Detect which cell encompasses the target text, then output its (x, y) center coordinate. 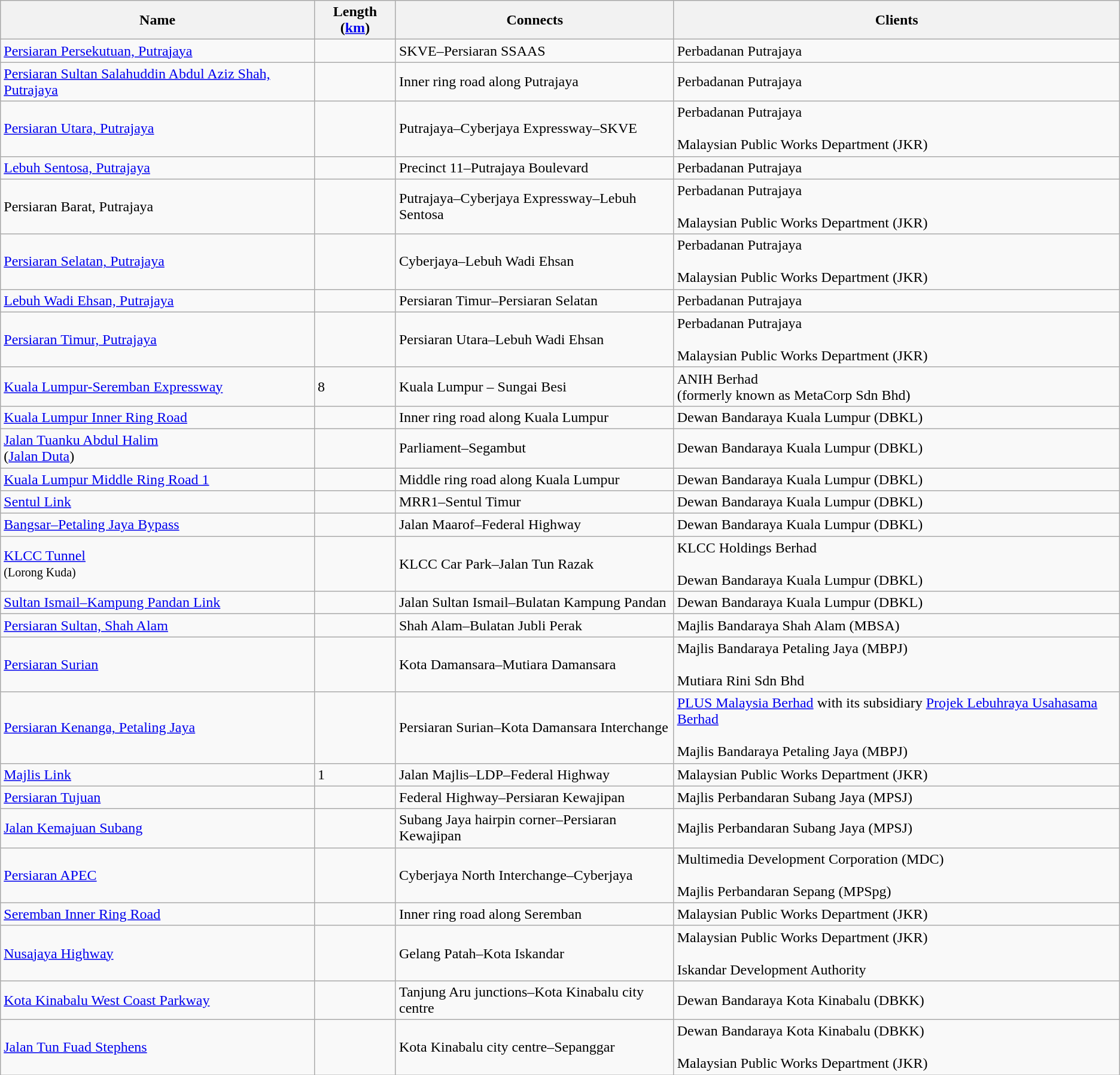
Name (158, 20)
Kuala Lumpur-Seremban Expressway (158, 387)
Shah Alam–Bulatan Jubli Perak (535, 625)
Persiaran Surian (158, 664)
Jalan Tuanku Abdul Halim(Jalan Duta) (158, 448)
Dewan Bandaraya Kota Kinabalu (DBKK) (896, 1000)
Persiaran Selatan, Putrajaya (158, 262)
Seremban Inner Ring Road (158, 914)
PLUS Malaysia Berhad with its subsidiary Projek Lebuhraya Usahasama BerhadMajlis Bandaraya Petaling Jaya (MBPJ) (896, 728)
8 (355, 387)
Jalan Maarof–Federal Highway (535, 525)
Persiaran Surian–Kota Damansara Interchange (535, 728)
SKVE–Persiaran SSAAS (535, 51)
Cyberjaya–Lebuh Wadi Ehsan (535, 262)
Putrajaya–Cyberjaya Expressway–Lebuh Sentosa (535, 207)
Clients (896, 20)
Sentul Link (158, 502)
Persiaran APEC (158, 875)
Kuala Lumpur Inner Ring Road (158, 417)
KLCC Tunnel(Lorong Kuda) (158, 564)
Dewan Bandaraya Kota Kinabalu (DBKK)Malaysian Public Works Department (JKR) (896, 1047)
Persiaran Kenanga, Petaling Jaya (158, 728)
Sultan Ismail–Kampung Pandan Link (158, 603)
Nusajaya Highway (158, 953)
Jalan Kemajuan Subang (158, 828)
Majlis Bandaraya Shah Alam (MBSA) (896, 625)
Kuala Lumpur – Sungai Besi (535, 387)
Persiaran Persekutuan, Putrajaya (158, 51)
Jalan Tun Fuad Stephens (158, 1047)
Jalan Majlis–LDP–Federal Highway (535, 775)
Multimedia Development Corporation (MDC)Majlis Perbandaran Sepang (MPSpg) (896, 875)
Gelang Patah–Kota Iskandar (535, 953)
1 (355, 775)
Precinct 11–Putrajaya Boulevard (535, 168)
Persiaran Timur–Persiaran Selatan (535, 300)
Persiaran Timur, Putrajaya (158, 339)
Lebuh Sentosa, Putrajaya (158, 168)
Putrajaya–Cyberjaya Expressway–SKVE (535, 129)
Bangsar–Petaling Jaya Bypass (158, 525)
Persiaran Utara–Lebuh Wadi Ehsan (535, 339)
Middle ring road along Kuala Lumpur (535, 479)
Subang Jaya hairpin corner–Persiaran Kewajipan (535, 828)
Inner ring road along Seremban (535, 914)
Persiaran Utara, Putrajaya (158, 129)
Kota Kinabalu city centre–Sepanggar (535, 1047)
MRR1–Sentul Timur (535, 502)
Length (km) (355, 20)
KLCC Holdings BerhadDewan Bandaraya Kuala Lumpur (DBKL) (896, 564)
Persiaran Sultan Salahuddin Abdul Aziz Shah, Putrajaya (158, 81)
Connects (535, 20)
Persiaran Tujuan (158, 797)
Tanjung Aru junctions–Kota Kinabalu city centre (535, 1000)
Malaysian Public Works Department (JKR)Iskandar Development Authority (896, 953)
Cyberjaya North Interchange–Cyberjaya (535, 875)
Majlis Link (158, 775)
KLCC Car Park–Jalan Tun Razak (535, 564)
Persiaran Sultan, Shah Alam (158, 625)
Federal Highway–Persiaran Kewajipan (535, 797)
ANIH Berhad(formerly known as MetaCorp Sdn Bhd) (896, 387)
Persiaran Barat, Putrajaya (158, 207)
Lebuh Wadi Ehsan, Putrajaya (158, 300)
Parliament–Segambut (535, 448)
Majlis Bandaraya Petaling Jaya (MBPJ)Mutiara Rini Sdn Bhd (896, 664)
Kota Kinabalu West Coast Parkway (158, 1000)
Inner ring road along Putrajaya (535, 81)
Jalan Sultan Ismail–Bulatan Kampung Pandan (535, 603)
Kota Damansara–Mutiara Damansara (535, 664)
Kuala Lumpur Middle Ring Road 1 (158, 479)
Inner ring road along Kuala Lumpur (535, 417)
